Capture the cell that displays the provided text and extract its [x, y] central coordinate. 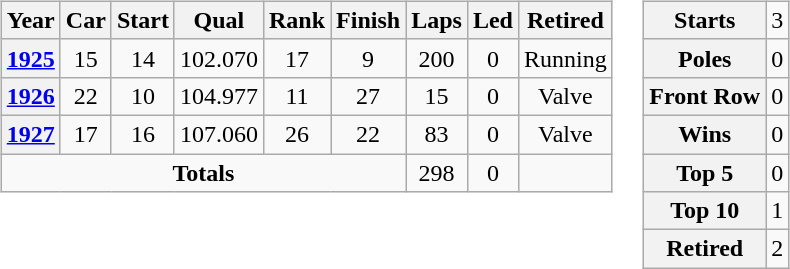
104.977 [218, 96]
9 [368, 58]
1925 [30, 58]
Poles [705, 58]
Running [565, 58]
27 [368, 96]
Qual [218, 20]
Led [492, 20]
298 [437, 173]
Finish [368, 20]
200 [437, 58]
1 [778, 211]
Front Row [705, 96]
11 [296, 96]
102.070 [218, 58]
83 [437, 134]
Laps [437, 20]
Year [30, 20]
1926 [30, 96]
107.060 [218, 134]
Car [86, 20]
3 [778, 20]
Top 5 [705, 173]
Starts [705, 20]
Start [142, 20]
Rank [296, 20]
1927 [30, 134]
14 [142, 58]
Top 10 [705, 211]
26 [296, 134]
2 [778, 249]
Wins [705, 134]
Totals [203, 173]
16 [142, 134]
10 [142, 96]
